Locate the cell with the specified text and output its (x, y) center coordinate. 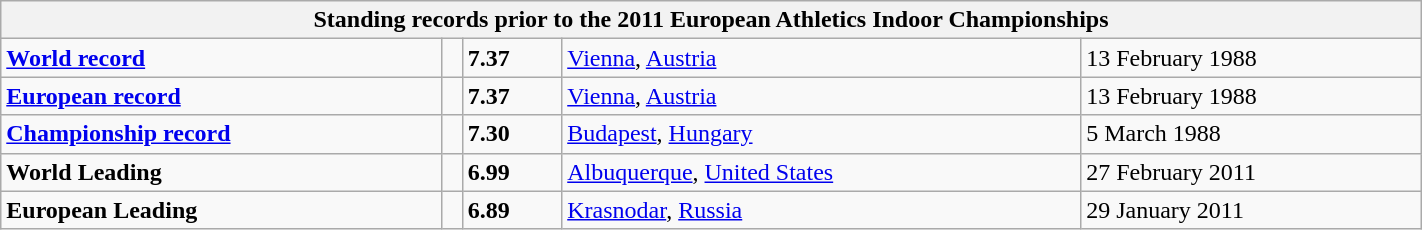
5 March 1988 (1252, 134)
World Leading (222, 172)
Albuquerque, United States (822, 172)
Standing records prior to the 2011 European Athletics Indoor Championships (711, 20)
7.30 (512, 134)
Championship record (222, 134)
European Leading (222, 210)
6.99 (512, 172)
6.89 (512, 210)
27 February 2011 (1252, 172)
Budapest, Hungary (822, 134)
World record (222, 58)
Krasnodar, Russia (822, 210)
European record (222, 96)
29 January 2011 (1252, 210)
